Detect which cell encompasses the target text, then output its (X, Y) center coordinate. 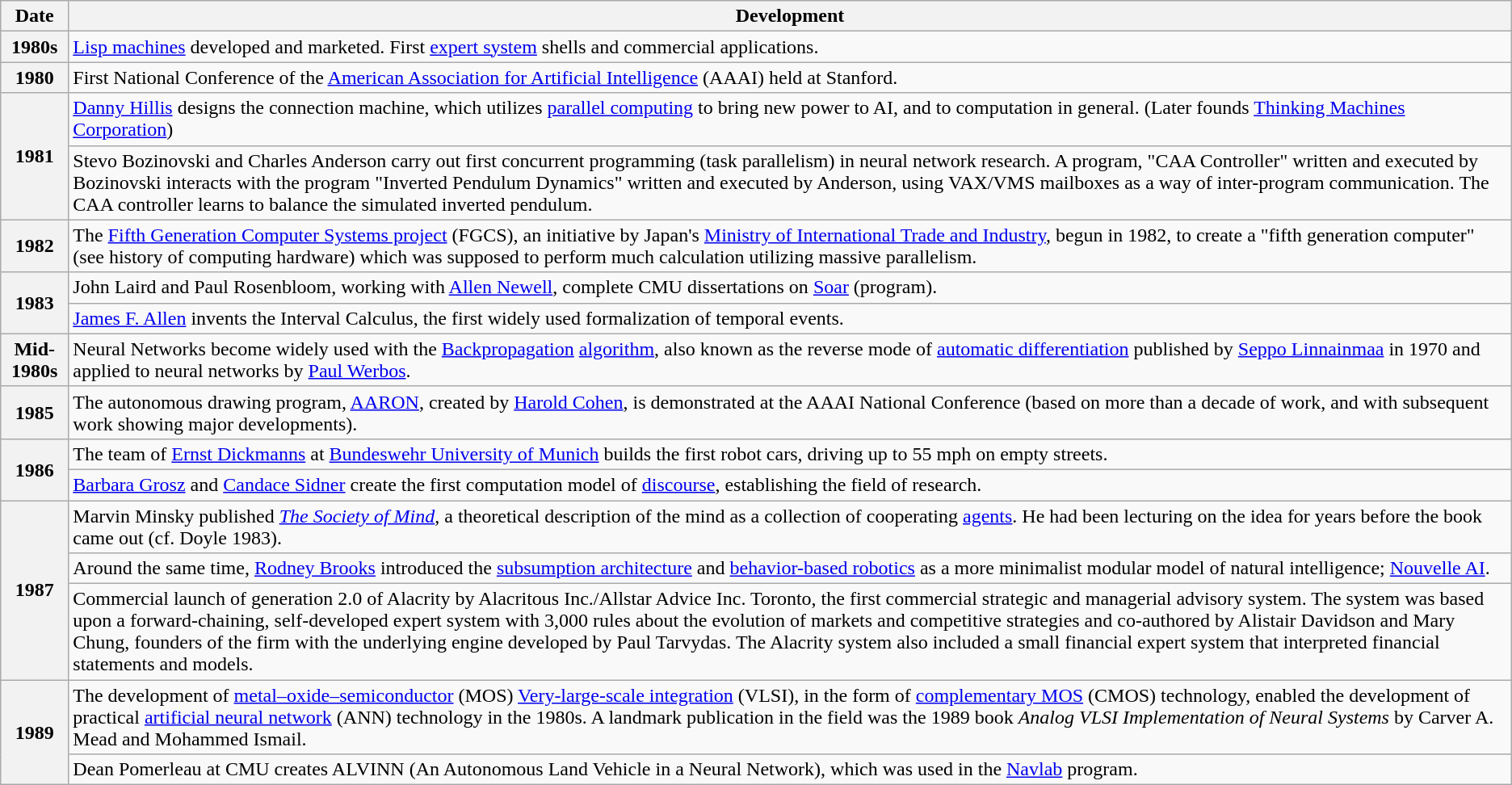
1986 (35, 469)
Development (790, 16)
1980s (35, 47)
1981 (35, 157)
Date (35, 16)
1982 (35, 246)
Barbara Grosz and Candace Sidner create the first computation model of discourse, establishing the field of research. (790, 485)
John Laird and Paul Rosenbloom, working with Allen Newell, complete CMU dissertations on Soar (program). (790, 288)
1985 (35, 412)
1983 (35, 303)
James F. Allen invents the Interval Calculus, the first widely used formalization of temporal events. (790, 318)
1987 (35, 590)
First National Conference of the American Association for Artificial Intelligence (AAAI) held at Stanford. (790, 78)
The team of Ernst Dickmanns at Bundeswehr University of Munich builds the first robot cars, driving up to 55 mph on empty streets. (790, 454)
Dean Pomerleau at CMU creates ALVINN (An Autonomous Land Vehicle in a Neural Network), which was used in the Navlab program. (790, 770)
Mid-1980s (35, 360)
1989 (35, 733)
1980 (35, 78)
Lisp machines developed and marketed. First expert system shells and commercial applications. (790, 47)
